Identify which cell holds the provided text, then report its [x, y] central coordinate. 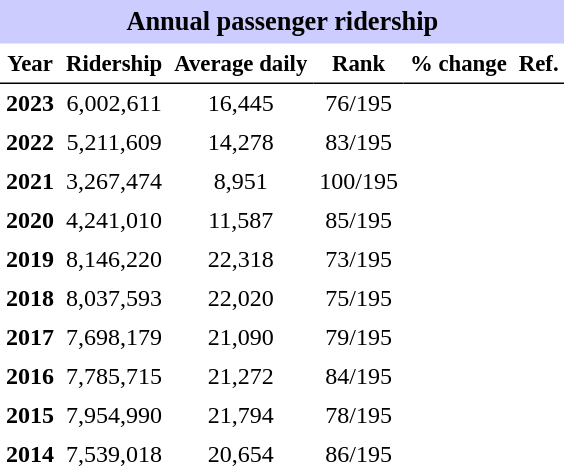
8,146,220 [114, 260]
7,785,715 [114, 376]
7,698,179 [114, 338]
2018 [30, 298]
Rank [358, 64]
Year [30, 64]
2020 [30, 220]
75/195 [358, 298]
14,278 [240, 142]
6,002,611 [114, 104]
2023 [30, 104]
5,211,609 [114, 142]
2015 [30, 416]
76/195 [358, 104]
8,951 [240, 182]
83/195 [358, 142]
2022 [30, 142]
79/195 [358, 338]
21,090 [240, 338]
22,318 [240, 260]
7,954,990 [114, 416]
21,272 [240, 376]
Average daily [240, 64]
84/195 [358, 376]
2019 [30, 260]
2016 [30, 376]
78/195 [358, 416]
11,587 [240, 220]
% change [458, 64]
22,020 [240, 298]
Ridership [114, 64]
4,241,010 [114, 220]
2021 [30, 182]
73/195 [358, 260]
21,794 [240, 416]
8,037,593 [114, 298]
100/195 [358, 182]
2017 [30, 338]
3,267,474 [114, 182]
16,445 [240, 104]
85/195 [358, 220]
